Find where the given text appears and provide that cell's center as (X, Y) coordinate. 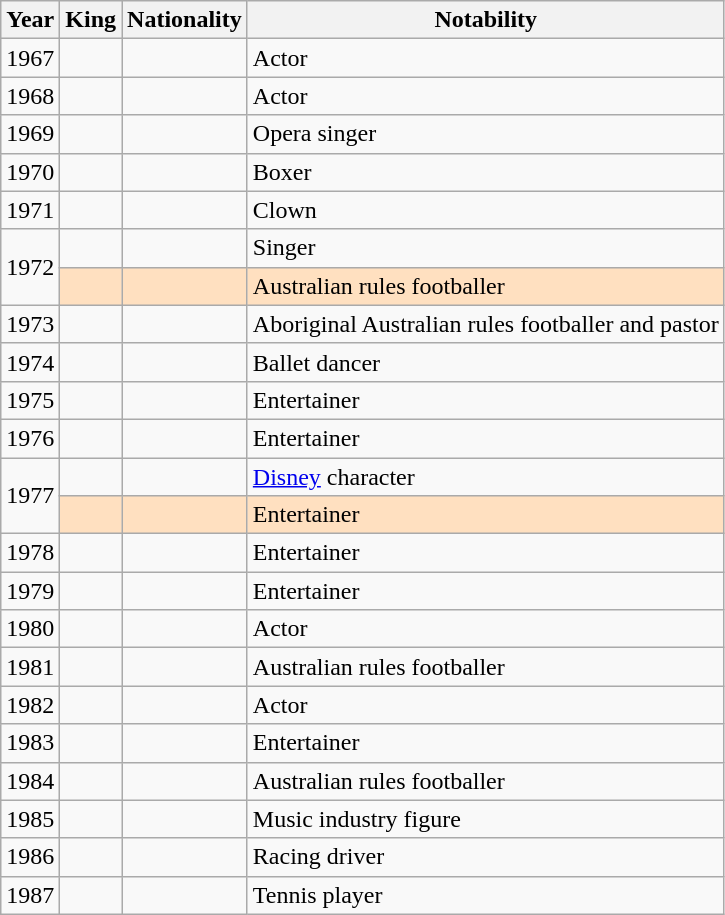
Nationality (185, 20)
1968 (30, 96)
1987 (30, 895)
Opera singer (486, 134)
1984 (30, 781)
1976 (30, 438)
Tennis player (486, 895)
1967 (30, 58)
Singer (486, 248)
Year (30, 20)
1978 (30, 553)
1980 (30, 629)
Ballet dancer (486, 362)
1971 (30, 210)
1970 (30, 172)
King (91, 20)
1981 (30, 667)
1974 (30, 362)
Aboriginal Australian rules footballer and pastor (486, 324)
Boxer (486, 172)
Racing driver (486, 857)
1985 (30, 819)
Notability (486, 20)
1977 (30, 496)
1969 (30, 134)
1983 (30, 743)
1979 (30, 591)
1986 (30, 857)
Music industry figure (486, 819)
Disney character (486, 477)
1972 (30, 267)
1973 (30, 324)
1982 (30, 705)
1975 (30, 400)
Clown (486, 210)
